Pinpoint the cell where the given text exists, returning its (X, Y) midpoint coordinate. 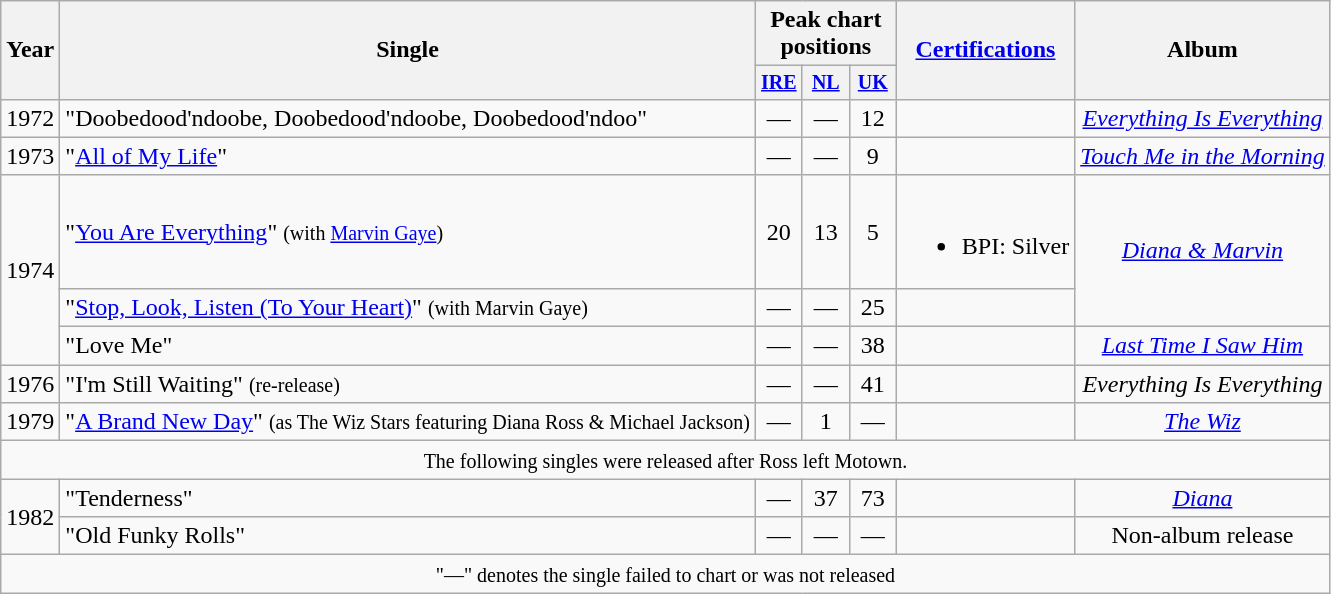
BPI: Silver (985, 232)
1972 (30, 118)
The Wiz (1202, 422)
Peak chart positions (826, 34)
"Love Me" (408, 346)
UK (872, 82)
13 (826, 232)
41 (872, 384)
1974 (30, 270)
9 (872, 156)
37 (826, 498)
Single (408, 50)
"Stop, Look, Listen (To Your Heart)" (with Marvin Gaye) (408, 307)
Diana & Marvin (1202, 250)
1979 (30, 422)
"Tenderness" (408, 498)
"I'm Still Waiting" (re-release) (408, 384)
Diana (1202, 498)
38 (872, 346)
"Doobedood'ndoobe, Doobedood'ndoobe, Doobedood'ndoo" (408, 118)
Touch Me in the Morning (1202, 156)
1982 (30, 517)
NL (826, 82)
"All of My Life" (408, 156)
Certifications (985, 50)
The following singles were released after Ross left Motown. (666, 460)
25 (872, 307)
"A Brand New Day" (as The Wiz Stars featuring Diana Ross & Michael Jackson) (408, 422)
20 (778, 232)
Album (1202, 50)
1973 (30, 156)
"Old Funky Rolls" (408, 536)
Last Time I Saw Him (1202, 346)
73 (872, 498)
IRE (778, 82)
Non-album release (1202, 536)
12 (872, 118)
"You Are Everything" (with Marvin Gaye) (408, 232)
"—" denotes the single failed to chart or was not released (666, 574)
1 (826, 422)
5 (872, 232)
1976 (30, 384)
Year (30, 50)
